Find where the given text appears and provide that cell's center as (X, Y) coordinate. 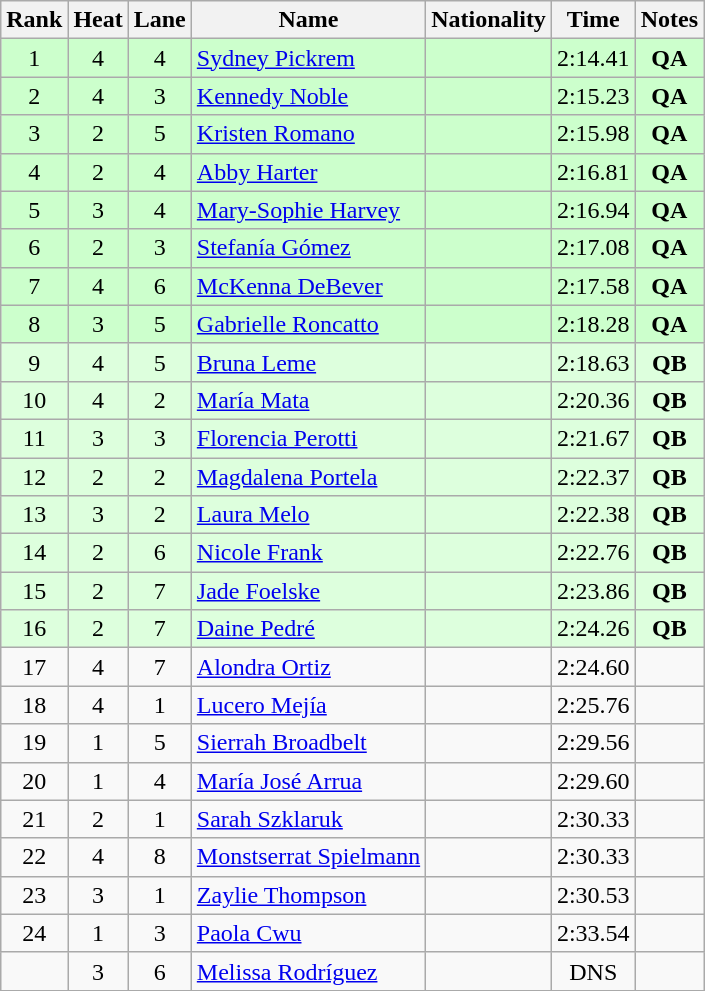
18 (34, 705)
12 (34, 477)
23 (34, 895)
Daine Pedré (308, 629)
Laura Melo (308, 515)
9 (34, 362)
Sierrah Broadbelt (308, 743)
Gabrielle Roncatto (308, 324)
2:29.56 (593, 743)
Notes (669, 20)
10 (34, 400)
2:15.98 (593, 134)
2:23.86 (593, 591)
Name (308, 20)
Zaylie Thompson (308, 895)
11 (34, 438)
Rank (34, 20)
2:22.37 (593, 477)
Nicole Frank (308, 553)
Heat (98, 20)
María Mata (308, 400)
24 (34, 933)
Bruna Leme (308, 362)
2:16.94 (593, 210)
DNS (593, 971)
Mary-Sophie Harvey (308, 210)
20 (34, 781)
21 (34, 819)
2:14.41 (593, 58)
2:30.53 (593, 895)
2:22.76 (593, 553)
2:20.36 (593, 400)
Stefanía Gómez (308, 248)
2:16.81 (593, 172)
Jade Foelske (308, 591)
17 (34, 667)
McKenna DeBever (308, 286)
Sarah Szklaruk (308, 819)
15 (34, 591)
2:15.23 (593, 96)
2:29.60 (593, 781)
2:22.38 (593, 515)
Sydney Pickrem (308, 58)
Nationality (489, 20)
Alondra Ortiz (308, 667)
María José Arrua (308, 781)
13 (34, 515)
Kristen Romano (308, 134)
Abby Harter (308, 172)
2:24.60 (593, 667)
Time (593, 20)
16 (34, 629)
2:25.76 (593, 705)
2:18.63 (593, 362)
Paola Cwu (308, 933)
Magdalena Portela (308, 477)
2:24.26 (593, 629)
14 (34, 553)
19 (34, 743)
Lucero Mejía (308, 705)
2:17.58 (593, 286)
2:33.54 (593, 933)
22 (34, 857)
Lane (160, 20)
Kennedy Noble (308, 96)
2:21.67 (593, 438)
2:17.08 (593, 248)
Monstserrat Spielmann (308, 857)
Melissa Rodríguez (308, 971)
Florencia Perotti (308, 438)
2:18.28 (593, 324)
